Determine the [X, Y] coordinate at the center of the cell enclosing the given text.  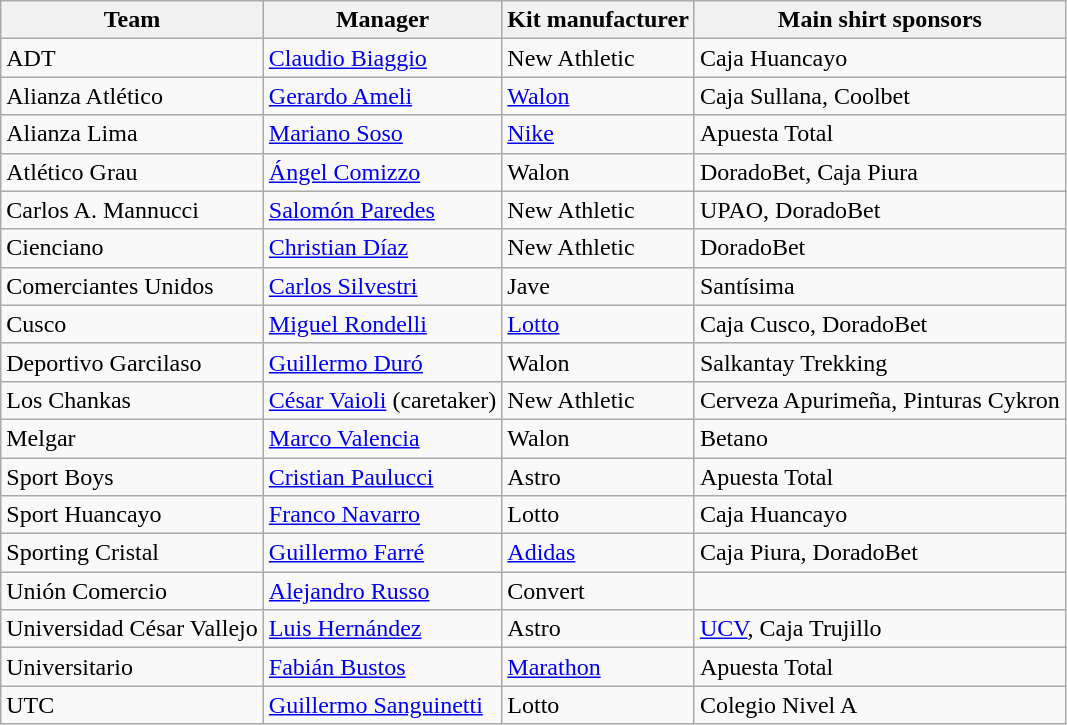
Main shirt sponsors [880, 20]
Franco Navarro [382, 515]
Nike [598, 134]
Atlético Grau [132, 172]
Salomón Paredes [382, 210]
Miguel Rondelli [382, 324]
Unión Comercio [132, 591]
Convert [598, 591]
Kit manufacturer [598, 20]
Universitario [132, 667]
Guillermo Sanguinetti [382, 705]
Comerciantes Unidos [132, 286]
Marco Valencia [382, 438]
Adidas [598, 553]
Carlos A. Mannucci [132, 210]
Alianza Lima [132, 134]
Marathon [598, 667]
Claudio Biaggio [382, 58]
Carlos Silvestri [382, 286]
Cusco [132, 324]
Christian Díaz [382, 248]
Mariano Soso [382, 134]
Betano [880, 438]
Santísima [880, 286]
ADT [132, 58]
DoradoBet, Caja Piura [880, 172]
UTC [132, 705]
Deportivo Garcilaso [132, 362]
César Vaioli (caretaker) [382, 400]
Team [132, 20]
Caja Sullana, Coolbet [880, 96]
Sporting Cristal [132, 553]
Alianza Atlético [132, 96]
Manager [382, 20]
Ángel Comizzo [382, 172]
Luis Hernández [382, 629]
Melgar [132, 438]
Colegio Nivel A [880, 705]
Jave [598, 286]
Universidad César Vallejo [132, 629]
Gerardo Ameli [382, 96]
Sport Boys [132, 477]
Cienciano [132, 248]
UCV, Caja Trujillo [880, 629]
Los Chankas [132, 400]
Sport Huancayo [132, 515]
Cerveza Apurimeña, Pinturas Cykron [880, 400]
Caja Piura, DoradoBet [880, 553]
Caja Cusco, DoradoBet [880, 324]
Guillermo Duró [382, 362]
Cristian Paulucci [382, 477]
UPAO, DoradoBet [880, 210]
Alejandro Russo [382, 591]
DoradoBet [880, 248]
Fabián Bustos [382, 667]
Salkantay Trekking [880, 362]
Guillermo Farré [382, 553]
